Determine the [X, Y] coordinate at the center of the cell enclosing the given text.  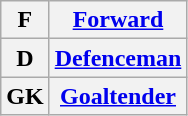
D [25, 58]
Goaltender [118, 96]
Forward [118, 20]
F [25, 20]
GK [25, 96]
Defenceman [118, 58]
